Detect which cell encompasses the target text, then output its [X, Y] center coordinate. 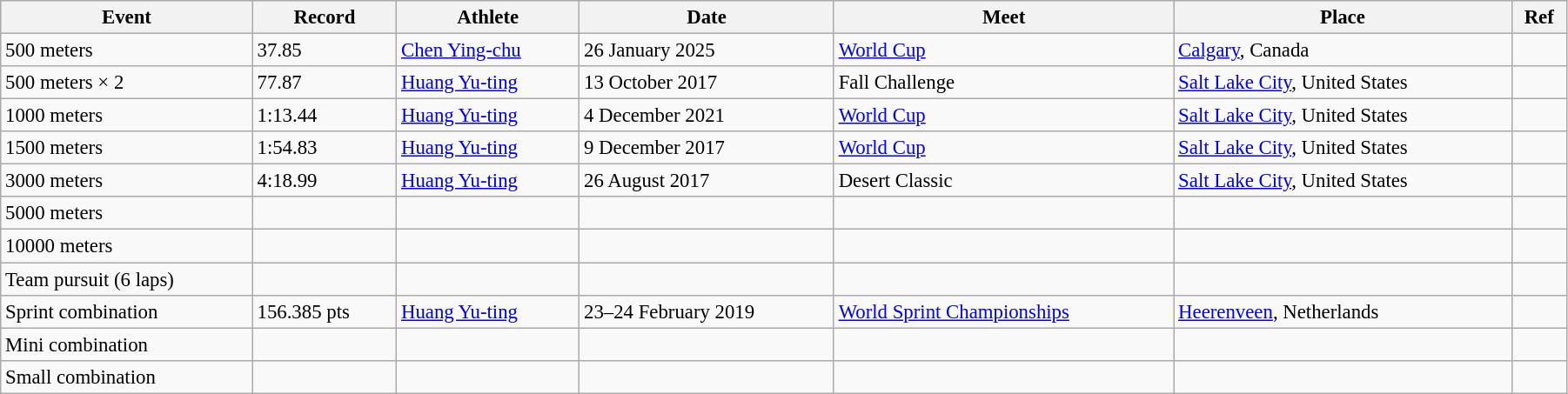
26 January 2025 [707, 50]
Chen Ying-chu [488, 50]
Calgary, Canada [1343, 50]
1:54.83 [325, 148]
26 August 2017 [707, 181]
77.87 [325, 83]
Fall Challenge [1003, 83]
500 meters × 2 [127, 83]
9 December 2017 [707, 148]
Athlete [488, 17]
Heerenveen, Netherlands [1343, 311]
Sprint combination [127, 311]
1:13.44 [325, 116]
23–24 February 2019 [707, 311]
Ref [1538, 17]
1500 meters [127, 148]
Meet [1003, 17]
Small combination [127, 377]
500 meters [127, 50]
Event [127, 17]
Date [707, 17]
156.385 pts [325, 311]
Place [1343, 17]
4 December 2021 [707, 116]
World Sprint Championships [1003, 311]
Desert Classic [1003, 181]
Record [325, 17]
Team pursuit (6 laps) [127, 279]
3000 meters [127, 181]
37.85 [325, 50]
10000 meters [127, 246]
4:18.99 [325, 181]
13 October 2017 [707, 83]
Mini combination [127, 344]
1000 meters [127, 116]
5000 meters [127, 213]
